Scan for the cell matching the given text and deliver its (x, y) coordinate at center. 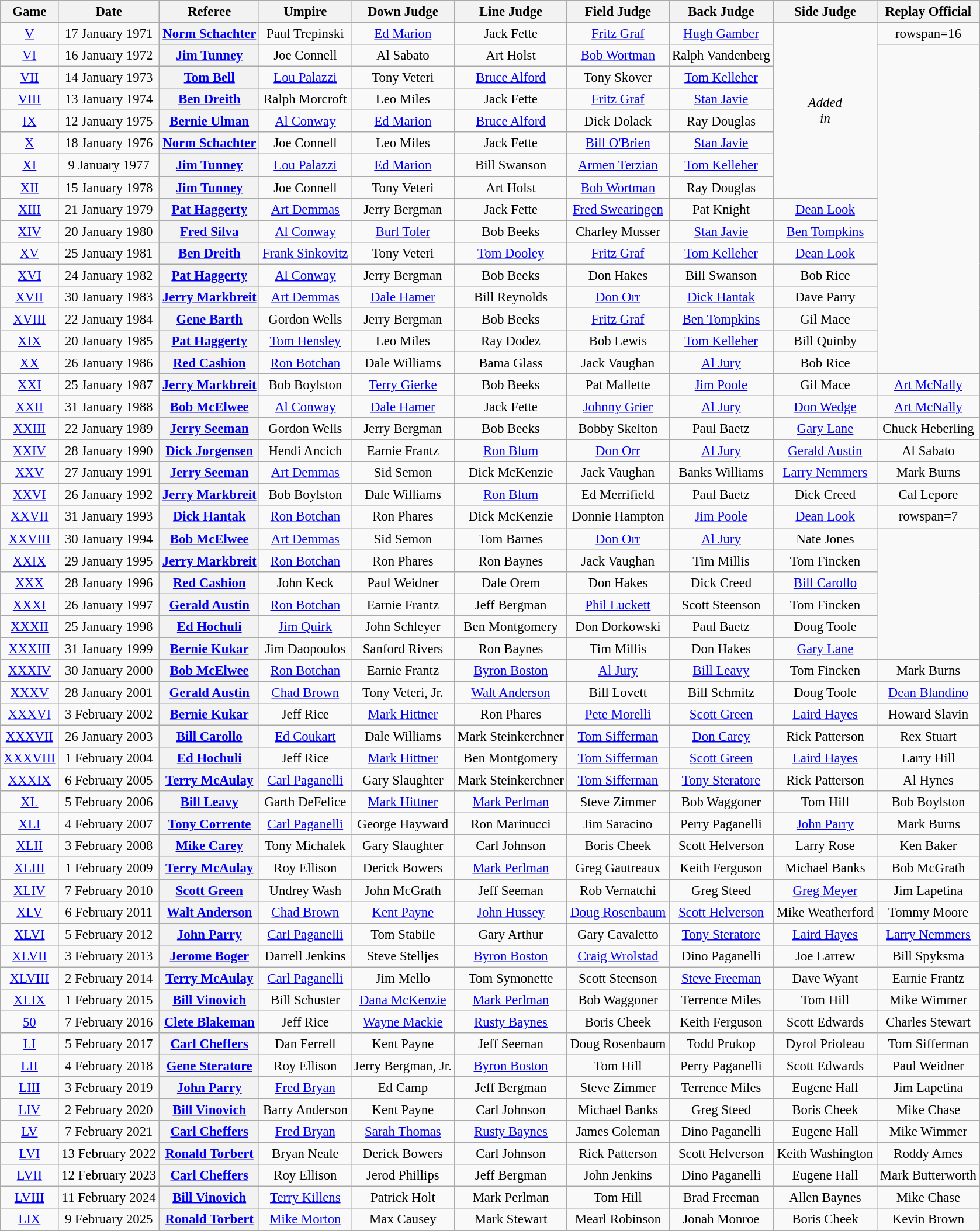
25 January 1998 (109, 627)
XXXVIII (29, 758)
28 January 2001 (109, 692)
Phil Luckett (618, 605)
Sarah Thomas (403, 1132)
XV (29, 253)
Dale Orem (511, 582)
Bill Lovett (618, 692)
Patrick Holt (403, 1198)
1 February 2015 (109, 1000)
LIV (29, 1110)
Addedin (825, 111)
Chuck Heberling (929, 429)
James Coleman (618, 1132)
XXX (29, 582)
5 February 2017 (109, 1044)
Rob Vernatchi (618, 890)
Darrell Jenkins (305, 956)
LV (29, 1132)
Dave Parry (825, 297)
5 February 2006 (109, 802)
13 February 2022 (109, 1154)
Jim Daopoulos (305, 649)
30 January 2000 (109, 671)
XXIII (29, 429)
Jerome Boger (209, 956)
XXIV (29, 451)
X (29, 143)
Barry Anderson (305, 1110)
Bob McGrath (929, 868)
Bill Quinby (825, 341)
Burl Toler (403, 231)
Dyrol Prioleau (825, 1044)
Mike Morton (305, 1220)
Dick Jorgensen (209, 451)
Greg Gautreaux (618, 868)
XXVII (29, 517)
4 February 2018 (109, 1066)
4 February 2007 (109, 824)
Max Causey (403, 1220)
Wayne Mackie (403, 1022)
Tommy Moore (929, 912)
Sanford Rivers (403, 649)
Larry Hill (929, 758)
5 February 2012 (109, 934)
Bill Reynolds (511, 297)
Fred Swearingen (618, 209)
George Hayward (403, 824)
Armen Terzian (618, 165)
3 February 2013 (109, 956)
Hugh Gamber (721, 34)
XXXVII (29, 737)
John Jenkins (618, 1175)
Brad Freeman (721, 1198)
Bobby Skelton (618, 429)
Hendi Ancich (305, 451)
Bill Schuster (305, 1000)
Mark Stewart (511, 1220)
3 February 2008 (109, 847)
3 February 2002 (109, 715)
Umpire (305, 12)
LII (29, 1066)
XXXII (29, 627)
Banks Williams (721, 473)
2 February 2014 (109, 978)
Dan Ferrell (305, 1044)
XXXIV (29, 671)
Gene Barth (209, 319)
LVII (29, 1175)
XII (29, 188)
Bryan Neale (305, 1154)
Ralph Morcroft (305, 99)
XI (29, 165)
Don Dorkowski (618, 627)
Jim Saracino (618, 824)
XIV (29, 231)
Referee (209, 12)
Bob Lewis (618, 341)
6 February 2011 (109, 912)
Ray Dodez (511, 341)
Al Hynes (929, 781)
Side Judge (825, 12)
Game (29, 12)
Pat Mallette (618, 385)
20 January 1985 (109, 341)
Replay Official (929, 12)
Ed Merrifield (618, 495)
XLIX (29, 1000)
XXVIII (29, 539)
Donnie Hampton (618, 517)
John Schleyer (403, 627)
XLVI (29, 934)
Date (109, 12)
XXXIII (29, 649)
Tony Skover (618, 78)
Greg Meyer (825, 890)
Tom Symonette (511, 978)
XLIII (29, 868)
3 February 2019 (109, 1088)
XVII (29, 297)
Howard Slavin (929, 715)
13 January 1974 (109, 99)
Mearl Robinson (618, 1220)
7 February 2016 (109, 1022)
Larry Rose (825, 847)
Gary Cavaletto (618, 934)
rowspan=7 (929, 517)
Down Judge (403, 12)
Steve Stelljes (403, 956)
Tom Barnes (511, 539)
Roddy Ames (929, 1154)
XLII (29, 847)
Jim Quirk (305, 627)
XVI (29, 275)
25 January 1987 (109, 385)
Jerod Phillips (403, 1175)
XXII (29, 407)
Pete Morelli (618, 715)
1 February 2009 (109, 868)
Cal Lepore (929, 495)
Nate Jones (825, 539)
Mike Weatherford (825, 912)
Field Judge (618, 12)
XLV (29, 912)
Charles Stewart (929, 1022)
9 February 2025 (109, 1220)
Ron Marinucci (511, 824)
XIX (29, 341)
Johnny Grier (618, 407)
30 January 1994 (109, 539)
Mike Carey (209, 847)
XLI (29, 824)
26 January 2003 (109, 737)
rowspan=16 (929, 34)
LVI (29, 1154)
Fred Silva (209, 231)
Terry Gierke (403, 385)
XXIX (29, 561)
31 January 1999 (109, 649)
Tony Michalek (305, 847)
Undrey Wash (305, 890)
Back Judge (721, 12)
John McGrath (403, 890)
30 January 1983 (109, 297)
21 January 1979 (109, 209)
Line Judge (511, 12)
LIX (29, 1220)
12 January 1975 (109, 122)
Dean Blandino (929, 692)
Paul Trepinski (305, 34)
Garth DeFelice (305, 802)
LIII (29, 1088)
Joe Larrew (825, 956)
XIII (29, 209)
XX (29, 363)
Keith Washington (825, 1154)
XXVI (29, 495)
16 January 1972 (109, 56)
15 January 1978 (109, 188)
28 January 1996 (109, 582)
Tom Dooley (511, 253)
17 January 1971 (109, 34)
Rex Stuart (929, 737)
Pat Knight (721, 209)
26 January 1992 (109, 495)
Clete Blakeman (209, 1022)
Tony Veteri, Jr. (403, 692)
XLVII (29, 956)
Bernie Ulman (209, 122)
14 January 1973 (109, 78)
IX (29, 122)
Jim Mello (403, 978)
XLVIII (29, 978)
LI (29, 1044)
John Keck (305, 582)
Terry Killens (305, 1198)
Bill Spyksma (929, 956)
7 February 2010 (109, 890)
Mark Butterworth (929, 1175)
XXI (29, 385)
VII (29, 78)
V (29, 34)
24 January 1982 (109, 275)
Gene Steratore (209, 1066)
22 January 1989 (109, 429)
Don Carey (721, 737)
XXXIX (29, 781)
Steve Freeman (721, 978)
Ken Baker (929, 847)
Todd Prukop (721, 1044)
XLIV (29, 890)
VI (29, 56)
Kevin Brown (929, 1220)
Tom Hensley (305, 341)
Bama Glass (511, 363)
VIII (29, 99)
Frank Sinkovitz (305, 253)
Ed Camp (403, 1088)
Dick Dolack (618, 122)
20 January 1980 (109, 231)
Jerry Bergman, Jr. (403, 1066)
26 January 1986 (109, 363)
11 February 2024 (109, 1198)
Tony Corrente (209, 824)
XL (29, 802)
John Hussey (511, 912)
2 February 2020 (109, 1110)
Dana McKenzie (403, 1000)
Jonah Monroe (721, 1220)
29 January 1995 (109, 561)
Bill Schmitz (721, 692)
XXXV (29, 692)
Don Wedge (825, 407)
Bill O'Brien (618, 143)
26 January 1997 (109, 605)
Allen Baynes (825, 1198)
Ralph Vandenberg (721, 56)
18 January 1976 (109, 143)
Charley Musser (618, 231)
9 January 1977 (109, 165)
1 February 2004 (109, 758)
22 January 1984 (109, 319)
XVIII (29, 319)
Gary Arthur (511, 934)
Tom Stabile (403, 934)
31 January 1988 (109, 407)
Ed Coukart (305, 737)
XXXI (29, 605)
XXV (29, 473)
XXXVI (29, 715)
6 February 2005 (109, 781)
LVIII (29, 1198)
Dave Wyant (825, 978)
25 January 1981 (109, 253)
7 February 2021 (109, 1132)
50 (29, 1022)
27 January 1991 (109, 473)
Tom Bell (209, 78)
31 January 1993 (109, 517)
Craig Wrolstad (618, 956)
12 February 2023 (109, 1175)
28 January 1990 (109, 451)
